For the text-containing cell, return its midpoint in (X, Y) coordinate format. 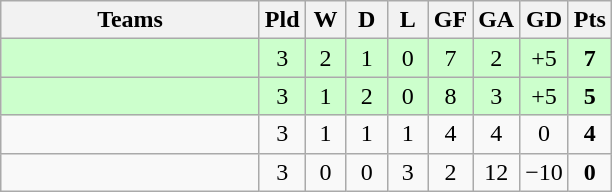
Pld (282, 20)
5 (590, 96)
W (326, 20)
D (366, 20)
8 (450, 96)
Pts (590, 20)
GF (450, 20)
L (408, 20)
−10 (544, 172)
12 (496, 172)
GA (496, 20)
GD (544, 20)
Teams (130, 20)
